Return the [X, Y] coordinate for the center point of the cell that contains the specified text.  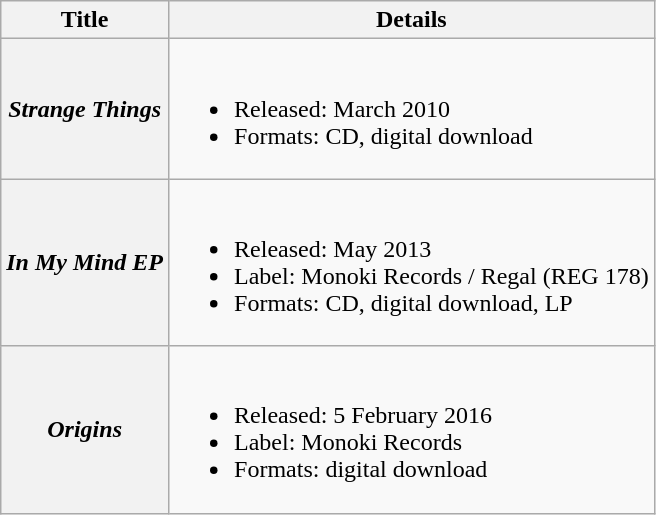
Strange Things [85, 109]
Released: March 2010Formats: CD, digital download [412, 109]
Origins [85, 430]
Released: May 2013Label: Monoki Records / Regal (REG 178)Formats: CD, digital download, LP [412, 262]
Details [412, 20]
Title [85, 20]
In My Mind EP [85, 262]
Released: 5 February 2016Label: Monoki RecordsFormats: digital download [412, 430]
